Search for the cell housing the specified text and yield its (X, Y) center coordinate. 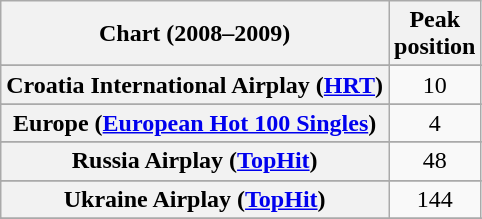
Europe (European Hot 100 Singles) (195, 123)
48 (435, 161)
Russia Airplay (TopHit) (195, 161)
4 (435, 123)
144 (435, 199)
Ukraine Airplay (TopHit) (195, 199)
Chart (2008–2009) (195, 34)
10 (435, 85)
Peakposition (435, 34)
Croatia International Airplay (HRT) (195, 85)
